Pinpoint the cell where the given text exists, returning its (x, y) midpoint coordinate. 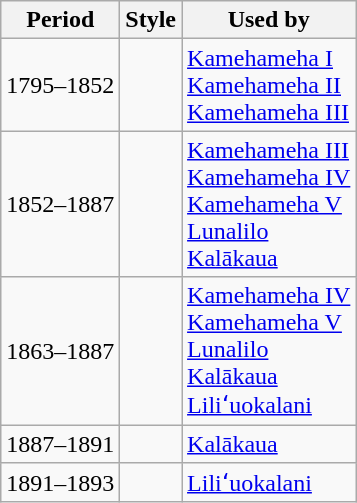
Kamehameha IKamehameha IIKamehameha III (269, 85)
1887–1891 (60, 443)
1852–1887 (60, 204)
Kamehameha IIIKamehameha IVKamehameha VLunaliloKalākaua (269, 204)
Liliʻuokalani (269, 483)
Kamehameha IVKamehameha VLunaliloKalākauaLiliʻuokalani (269, 351)
Kalākaua (269, 443)
Period (60, 20)
Used by (269, 20)
1891–1893 (60, 483)
1795–1852 (60, 85)
Style (151, 20)
1863–1887 (60, 351)
